Capture the cell that displays the provided text and extract its (X, Y) central coordinate. 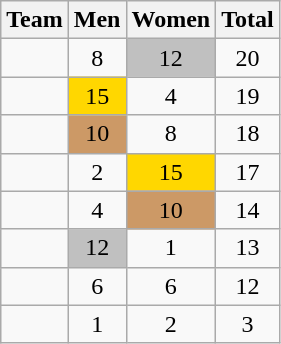
Team (35, 20)
13 (248, 248)
19 (248, 96)
20 (248, 58)
14 (248, 210)
Women (171, 20)
Men (97, 20)
17 (248, 172)
Total (248, 20)
3 (248, 324)
18 (248, 134)
